Return [x, y] of the center of cell containing provided text 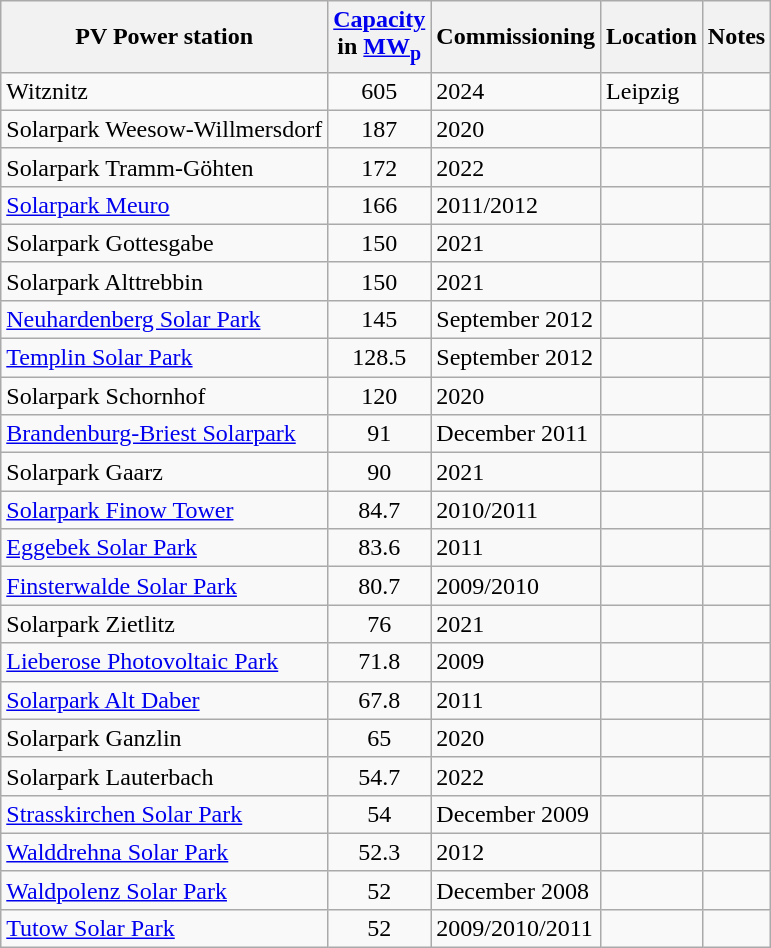
166 [380, 205]
Tutow Solar Park [164, 928]
67.8 [380, 700]
Waldpolenz Solar Park [164, 890]
52.3 [380, 852]
Solarpark Ganzlin [164, 738]
145 [380, 319]
Neuhardenberg Solar Park [164, 319]
Finsterwalde Solar Park [164, 586]
Solarpark Alt Daber [164, 700]
91 [380, 434]
2024 [516, 91]
Strasskirchen Solar Park [164, 814]
December 2011 [516, 434]
Solarpark Weesow-Willmersdorf [164, 129]
2009/2010 [516, 586]
2009 [516, 662]
Solarpark Tramm-Göhten [164, 167]
Solarpark Schornhof [164, 396]
54.7 [380, 776]
Solarpark Meuro [164, 205]
Brandenburg-Briest Solarpark [164, 434]
Walddrehna Solar Park [164, 852]
80.7 [380, 586]
90 [380, 472]
76 [380, 624]
84.7 [380, 510]
128.5 [380, 358]
Solarpark Alttrebbin [164, 281]
2010/2011 [516, 510]
Templin Solar Park [164, 358]
Solarpark Finow Tower [164, 510]
December 2009 [516, 814]
120 [380, 396]
71.8 [380, 662]
Solarpark Lauterbach [164, 776]
Witznitz [164, 91]
187 [380, 129]
Capacityin MWp [380, 36]
PV Power station [164, 36]
2009/2010/2011 [516, 928]
605 [380, 91]
54 [380, 814]
Lieberose Photovoltaic Park [164, 662]
2012 [516, 852]
65 [380, 738]
Location [652, 36]
Leipzig [652, 91]
December 2008 [516, 890]
Solarpark Zietlitz [164, 624]
83.6 [380, 548]
172 [380, 167]
Eggebek Solar Park [164, 548]
Commissioning [516, 36]
Notes [736, 36]
Solarpark Gottesgabe [164, 243]
2011/2012 [516, 205]
Solarpark Gaarz [164, 472]
